Determine the (x, y) coordinate at the center of the cell enclosing the given text.  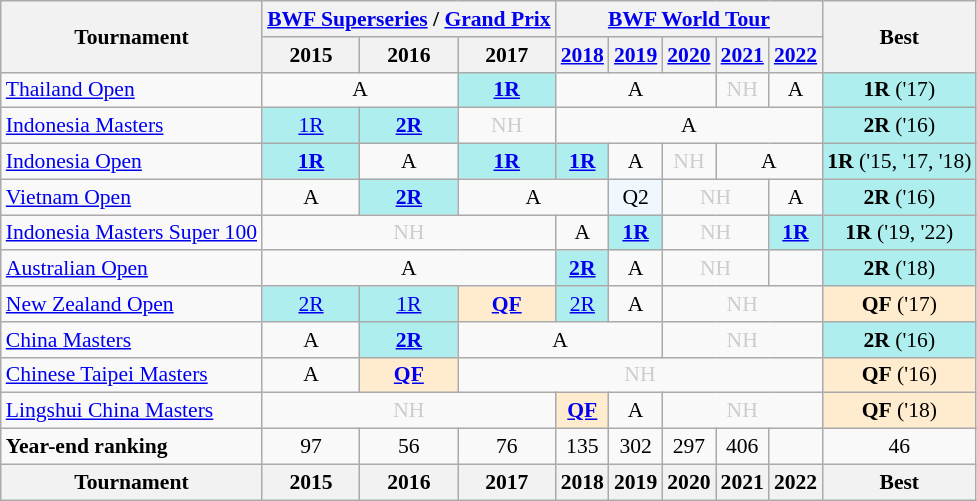
Indonesia Masters (132, 126)
Thailand Open (132, 90)
1R ('17) (899, 90)
Indonesia Masters Super 100 (132, 233)
56 (409, 447)
Vietnam Open (132, 197)
Indonesia Open (132, 162)
1R ('19, '22) (899, 233)
QF ('18) (899, 411)
Q2 (636, 197)
1R ('15, '17, '18) (899, 162)
76 (507, 447)
2R ('18) (899, 269)
QF ('17) (899, 304)
QF ('16) (899, 375)
BWF Superseries / Grand Prix (409, 19)
302 (636, 447)
China Masters (132, 340)
BWF World Tour (689, 19)
Chinese Taipei Masters (132, 375)
135 (582, 447)
46 (899, 447)
New Zealand Open (132, 304)
Lingshui China Masters (132, 411)
297 (688, 447)
Year-end ranking (132, 447)
406 (742, 447)
Australian Open (132, 269)
97 (311, 447)
